Find where the given text appears and provide that cell's center as (x, y) coordinate. 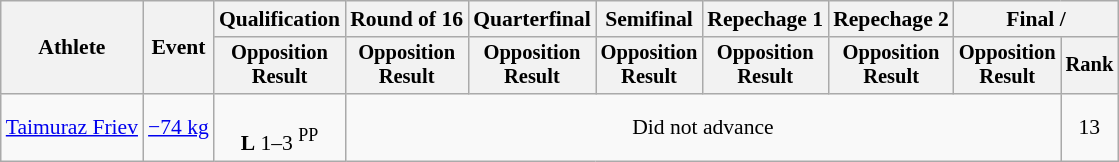
Qualification (280, 19)
Taimuraz Friev (72, 128)
−74 kg (178, 128)
Athlete (72, 48)
Rank (1090, 66)
Repechage 2 (891, 19)
13 (1090, 128)
Semifinal (650, 19)
Did not advance (702, 128)
Final / (1036, 19)
Round of 16 (406, 19)
Quarterfinal (532, 19)
Event (178, 48)
L 1–3 PP (280, 128)
Repechage 1 (765, 19)
